Search for the cell housing the specified text and yield its (X, Y) center coordinate. 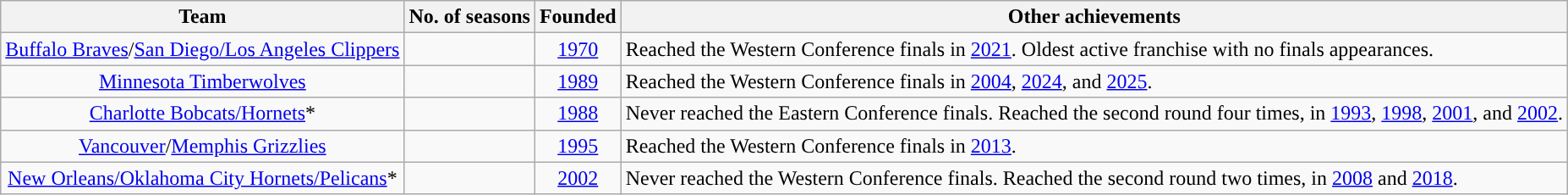
1988 (578, 114)
Vancouver/Memphis Grizzlies (203, 146)
1995 (578, 146)
Other achievements (1094, 17)
Charlotte Bobcats/Hornets* (203, 114)
Minnesota Timberwolves (203, 81)
1989 (578, 81)
Founded (578, 17)
Reached the Western Conference finals in 2013. (1094, 146)
Never reached the Western Conference finals. Reached the second round two times, in 2008 and 2018. (1094, 178)
Reached the Western Conference finals in 2004, 2024, and 2025. (1094, 81)
New Orleans/Oklahoma City Hornets/Pelicans* (203, 178)
Never reached the Eastern Conference finals. Reached the second round four times, in 1993, 1998, 2001, and 2002. (1094, 114)
No. of seasons (469, 17)
Team (203, 17)
Buffalo Braves/San Diego/Los Angeles Clippers (203, 49)
1970 (578, 49)
2002 (578, 178)
Reached the Western Conference finals in 2021. Oldest active franchise with no finals appearances. (1094, 49)
